From the cell containing the given text, extract its center point as [X, Y] coordinate. 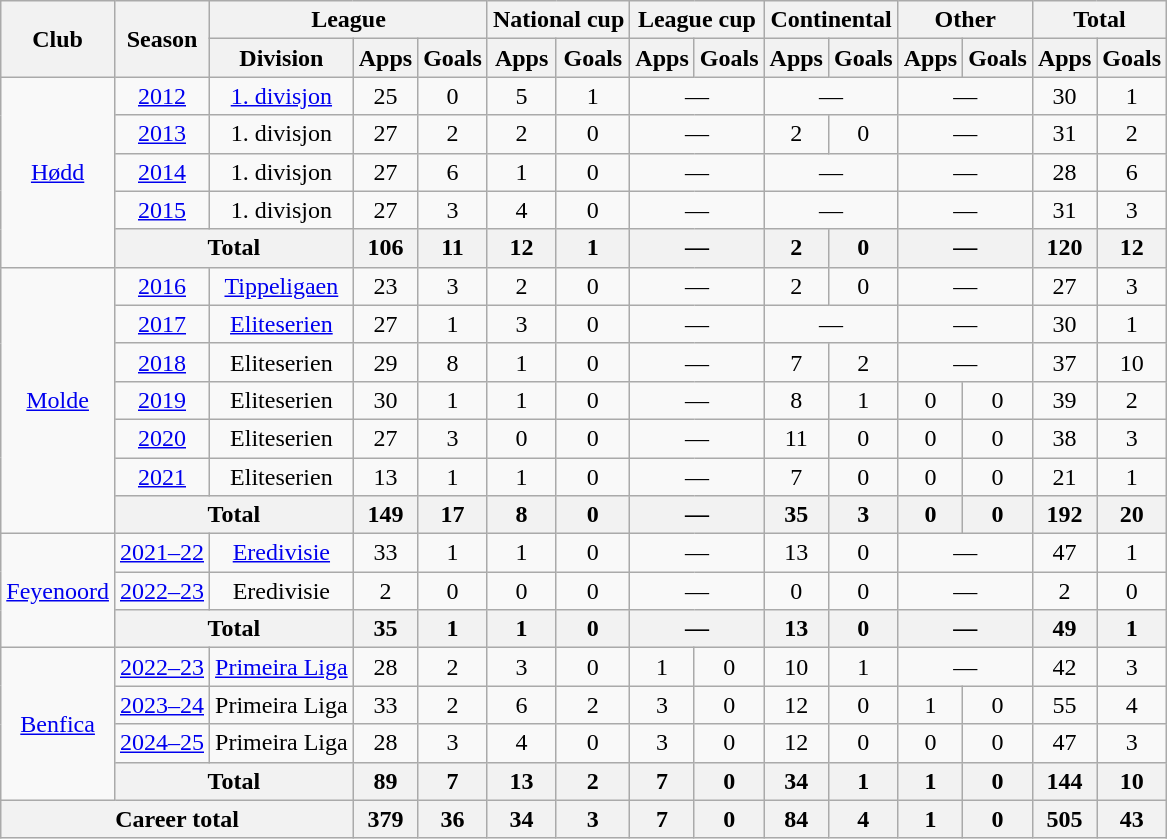
149 [385, 515]
National cup [558, 20]
25 [385, 96]
43 [1132, 819]
Feyenoord [58, 591]
Season [162, 39]
84 [796, 819]
39 [1064, 400]
37 [1064, 362]
42 [1064, 667]
55 [1064, 705]
2024–25 [162, 743]
2015 [162, 210]
2013 [162, 134]
Tippeligaen [282, 286]
2021–22 [162, 553]
49 [1064, 629]
2018 [162, 362]
Division [282, 58]
192 [1064, 515]
505 [1064, 819]
League [349, 20]
144 [1064, 781]
Benfica [58, 724]
Club [58, 39]
20 [1132, 515]
89 [385, 781]
Career total [177, 819]
5 [521, 96]
Hødd [58, 172]
379 [385, 819]
Other [965, 20]
Continental [831, 20]
106 [385, 248]
2019 [162, 400]
2014 [162, 172]
120 [1064, 248]
2017 [162, 324]
2020 [162, 438]
2012 [162, 96]
Molde [58, 400]
2016 [162, 286]
38 [1064, 438]
2021 [162, 477]
League cup [697, 20]
17 [453, 515]
23 [385, 286]
36 [453, 819]
21 [1064, 477]
2023–24 [162, 705]
29 [385, 362]
